Find where the given text appears and provide that cell's center as (X, Y) coordinate. 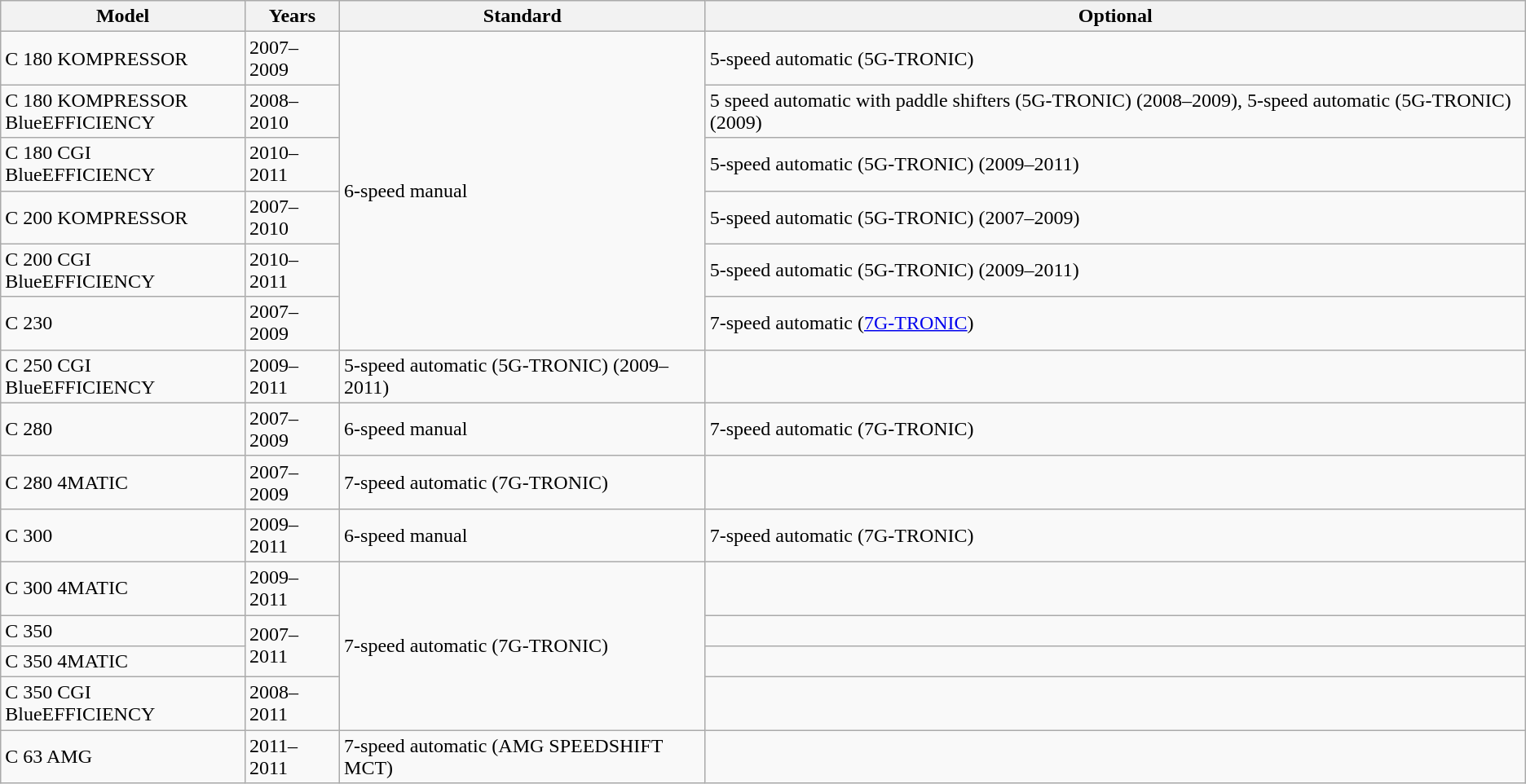
C 300 4MATIC (123, 588)
C 300 (123, 535)
C 180 KOMPRESSOR (123, 59)
C 180 CGI BlueEFFICIENCY (123, 165)
5 speed automatic with paddle shifters (5G-TRONIC) (2008–2009), 5-speed automatic (5G-TRONIC) (2009) (1115, 111)
5-speed automatic (5G-TRONIC) (2007–2009) (1115, 217)
C 350 CGI BlueEFFICIENCY (123, 704)
C 200 KOMPRESSOR (123, 217)
C 350 4MATIC (123, 662)
C 280 (123, 429)
C 63 AMG (123, 756)
7-speed automatic (AMG SPEEDSHIFT MCT) (523, 756)
C 200 CGI BlueEFFICIENCY (123, 271)
5-speed automatic (5G-TRONIC) (1115, 59)
2007–2010 (292, 217)
2011–2011 (292, 756)
2008–2010 (292, 111)
C 280 4MATIC (123, 482)
C 230 (123, 323)
C 350 (123, 630)
Standard (523, 16)
2008–2011 (292, 704)
C 180 KOMPRESSORBlueEFFICIENCY (123, 111)
Years (292, 16)
2007–2011 (292, 645)
Model (123, 16)
C 250 CGI BlueEFFICIENCY (123, 377)
Optional (1115, 16)
